Return (x, y) of the center of cell containing provided text 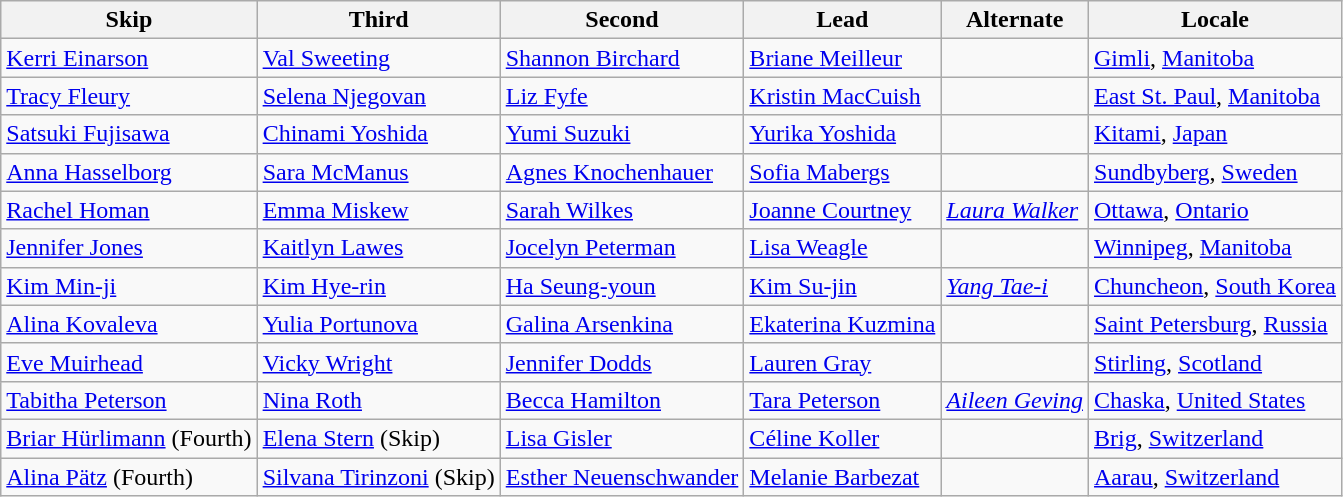
Kim Su-jin (842, 286)
Stirling, Scotland (1216, 362)
Saint Petersburg, Russia (1216, 324)
Céline Koller (842, 438)
Briane Meilleur (842, 58)
Joanne Courtney (842, 210)
Liz Fyfe (622, 96)
Lead (842, 20)
Kerri Einarson (129, 58)
Shannon Birchard (622, 58)
Ottawa, Ontario (1216, 210)
Yulia Portunova (378, 324)
Chaska, United States (1216, 400)
Laura Walker (1015, 210)
Jennifer Jones (129, 248)
Tara Peterson (842, 400)
Locale (1216, 20)
East St. Paul, Manitoba (1216, 96)
Ha Seung-youn (622, 286)
Sofia Mabergs (842, 172)
Winnipeg, Manitoba (1216, 248)
Val Sweeting (378, 58)
Kim Min-ji (129, 286)
Gimli, Manitoba (1216, 58)
Chinami Yoshida (378, 134)
Kim Hye-rin (378, 286)
Kaitlyn Lawes (378, 248)
Satsuki Fujisawa (129, 134)
Emma Miskew (378, 210)
Aarau, Switzerland (1216, 477)
Skip (129, 20)
Kristin MacCuish (842, 96)
Kitami, Japan (1216, 134)
Nina Roth (378, 400)
Jocelyn Peterman (622, 248)
Sara McManus (378, 172)
Sundbyberg, Sweden (1216, 172)
Briar Hürlimann (Fourth) (129, 438)
Alternate (1015, 20)
Third (378, 20)
Chuncheon, South Korea (1216, 286)
Esther Neuenschwander (622, 477)
Lisa Gisler (622, 438)
Ekaterina Kuzmina (842, 324)
Melanie Barbezat (842, 477)
Aileen Geving (1015, 400)
Eve Muirhead (129, 362)
Brig, Switzerland (1216, 438)
Selena Njegovan (378, 96)
Alina Kovaleva (129, 324)
Lisa Weagle (842, 248)
Lauren Gray (842, 362)
Second (622, 20)
Alina Pätz (Fourth) (129, 477)
Becca Hamilton (622, 400)
Agnes Knochenhauer (622, 172)
Yumi Suzuki (622, 134)
Elena Stern (Skip) (378, 438)
Sarah Wilkes (622, 210)
Rachel Homan (129, 210)
Galina Arsenkina (622, 324)
Vicky Wright (378, 362)
Yang Tae-i (1015, 286)
Jennifer Dodds (622, 362)
Silvana Tirinzoni (Skip) (378, 477)
Anna Hasselborg (129, 172)
Tracy Fleury (129, 96)
Tabitha Peterson (129, 400)
Yurika Yoshida (842, 134)
